From the cell containing the given text, extract its center point as (x, y) coordinate. 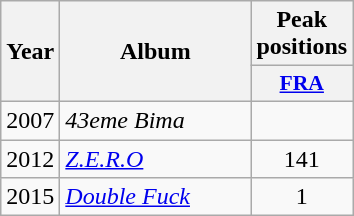
2015 (30, 197)
Peak positions (302, 34)
2012 (30, 159)
Z.E.R.O (156, 159)
141 (302, 159)
FRA (302, 84)
1 (302, 197)
2007 (30, 120)
43eme Bima (156, 120)
Album (156, 52)
Year (30, 52)
Double Fuck (156, 197)
